Locate the cell with the specified text and output its (X, Y) center coordinate. 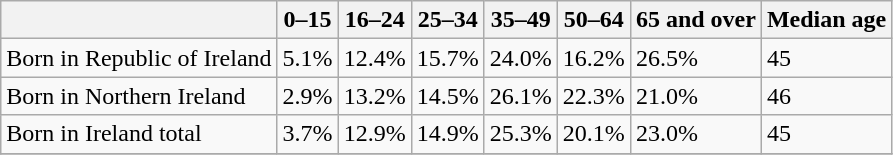
46 (826, 96)
20.1% (594, 134)
12.9% (374, 134)
13.2% (374, 96)
25.3% (520, 134)
3.7% (308, 134)
Median age (826, 20)
16.2% (594, 58)
50–64 (594, 20)
14.5% (448, 96)
24.0% (520, 58)
26.1% (520, 96)
21.0% (696, 96)
23.0% (696, 134)
12.4% (374, 58)
Born in Ireland total (139, 134)
65 and over (696, 20)
2.9% (308, 96)
Born in Northern Ireland (139, 96)
26.5% (696, 58)
25–34 (448, 20)
0–15 (308, 20)
35–49 (520, 20)
14.9% (448, 134)
Born in Republic of Ireland (139, 58)
15.7% (448, 58)
16–24 (374, 20)
22.3% (594, 96)
5.1% (308, 58)
